Determine the [X, Y] coordinate at the center of the cell enclosing the given text.  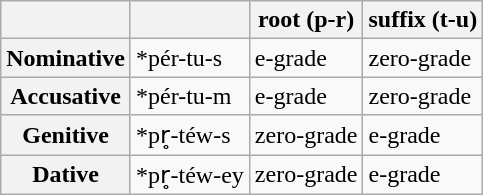
*pr̥-téw-s [190, 135]
Accusative [66, 96]
Dative [66, 174]
Genitive [66, 135]
suffix (t-u) [423, 20]
root (p-r) [306, 20]
*pér-tu-m [190, 96]
Nominative [66, 58]
*pér-tu-s [190, 58]
*pr̥-téw-ey [190, 174]
